For the text-containing cell, return its midpoint in (X, Y) coordinate format. 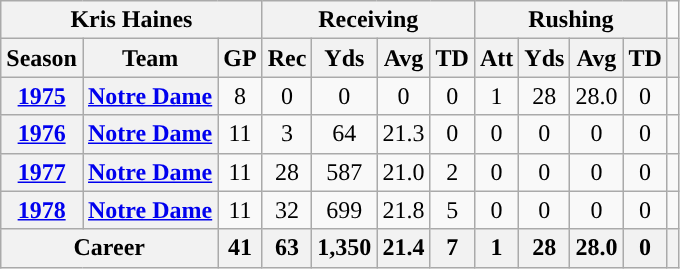
1,350 (344, 248)
5 (452, 210)
1977 (42, 172)
21.4 (404, 248)
21.3 (404, 134)
Att (496, 58)
Team (150, 58)
8 (240, 96)
Career (110, 248)
Rec (287, 58)
64 (344, 134)
21.8 (404, 210)
1975 (42, 96)
7 (452, 248)
32 (287, 210)
1978 (42, 210)
GP (240, 58)
Rushing (570, 20)
41 (240, 248)
Receiving (368, 20)
Kris Haines (132, 20)
3 (287, 134)
699 (344, 210)
63 (287, 248)
21.0 (404, 172)
2 (452, 172)
1976 (42, 134)
587 (344, 172)
Season (42, 58)
